Scan for the cell matching the given text and deliver its [x, y] coordinate at center. 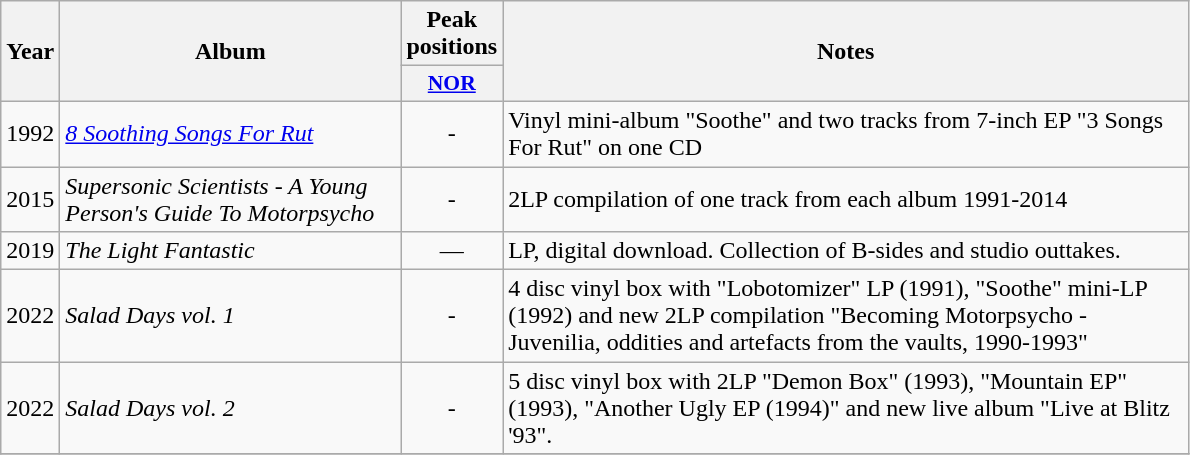
2019 [30, 251]
Salad Days vol. 1 [230, 316]
LP, digital download. Collection of B-sides and studio outtakes. [846, 251]
NOR [452, 84]
8 Soothing Songs For Rut [230, 134]
Notes [846, 52]
1992 [30, 134]
5 disc vinyl box with 2LP "Demon Box" (1993), "Mountain EP" (1993), "Another Ugly EP (1994)" and new live album "Live at Blitz '93". [846, 408]
Salad Days vol. 2 [230, 408]
2LP compilation of one track from each album 1991-2014 [846, 198]
Supersonic Scientists - A Young Person's Guide To Motorpsycho [230, 198]
Peak positions [452, 34]
Album [230, 52]
The Light Fantastic [230, 251]
2015 [30, 198]
— [452, 251]
Vinyl mini-album "Soothe" and two tracks from 7-inch EP "3 Songs For Rut" on one CD [846, 134]
Year [30, 52]
